Capture the cell that displays the provided text and extract its [x, y] central coordinate. 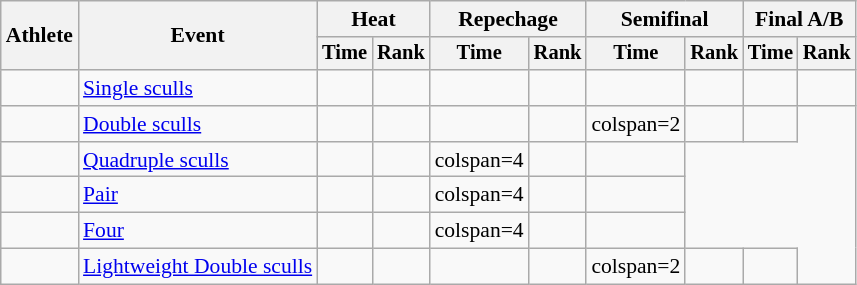
Single sculls [198, 88]
Four [198, 231]
Double sculls [198, 124]
Event [198, 36]
Quadruple sculls [198, 160]
Semifinal [664, 19]
Athlete [40, 36]
Pair [198, 195]
Heat [373, 19]
Repechage [508, 19]
Lightweight Double sculls [198, 267]
Final A/B [799, 19]
